Find where the given text appears and provide that cell's center as [X, Y] coordinate. 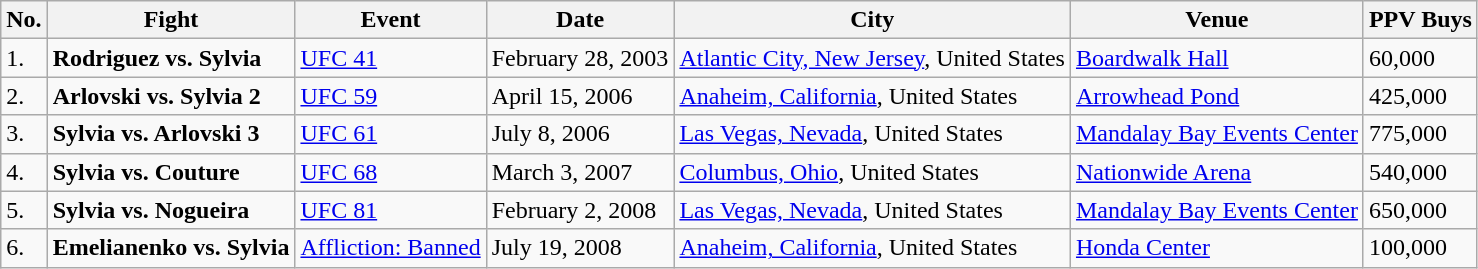
Venue [1216, 20]
6. [24, 248]
Arlovski vs. Sylvia 2 [171, 96]
July 8, 2006 [580, 134]
Columbus, Ohio, United States [872, 172]
March 3, 2007 [580, 172]
UFC 61 [390, 134]
425,000 [1420, 96]
Arrowhead Pond [1216, 96]
February 28, 2003 [580, 58]
Emelianenko vs. Sylvia [171, 248]
1. [24, 58]
UFC 59 [390, 96]
540,000 [1420, 172]
Event [390, 20]
Honda Center [1216, 248]
3. [24, 134]
Sylvia vs. Nogueira [171, 210]
Sylvia vs. Couture [171, 172]
PPV Buys [1420, 20]
City [872, 20]
No. [24, 20]
February 2, 2008 [580, 210]
4. [24, 172]
April 15, 2006 [580, 96]
UFC 81 [390, 210]
5. [24, 210]
Date [580, 20]
Rodriguez vs. Sylvia [171, 58]
Affliction: Banned [390, 248]
Sylvia vs. Arlovski 3 [171, 134]
UFC 68 [390, 172]
2. [24, 96]
Boardwalk Hall [1216, 58]
UFC 41 [390, 58]
775,000 [1420, 134]
Nationwide Arena [1216, 172]
100,000 [1420, 248]
650,000 [1420, 210]
July 19, 2008 [580, 248]
Atlantic City, New Jersey, United States [872, 58]
Fight [171, 20]
60,000 [1420, 58]
